Detect which cell encompasses the target text, then output its (x, y) center coordinate. 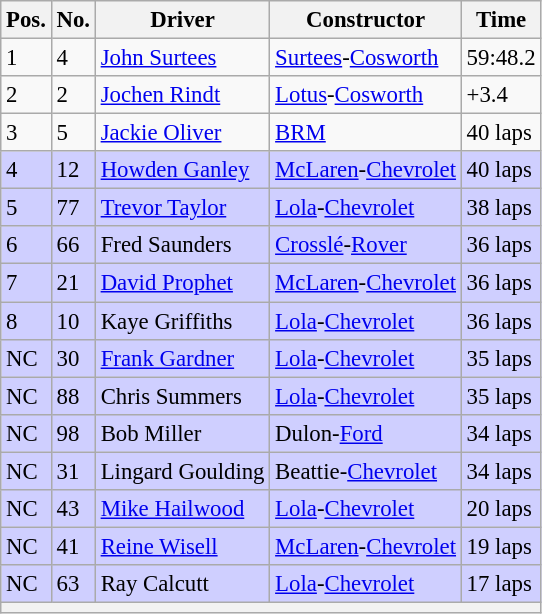
30 (73, 358)
Chris Summers (182, 396)
Pos. (26, 20)
43 (73, 509)
17 laps (501, 584)
Ray Calcutt (182, 584)
Frank Gardner (182, 358)
Jochen Rindt (182, 95)
66 (73, 245)
59:48.2 (501, 58)
63 (73, 584)
Trevor Taylor (182, 208)
John Surtees (182, 58)
Time (501, 20)
David Prophet (182, 283)
31 (73, 471)
Reine Wisell (182, 546)
38 laps (501, 208)
Lotus-Cosworth (366, 95)
Bob Miller (182, 433)
Jackie Oliver (182, 133)
41 (73, 546)
12 (73, 170)
Crosslé-Rover (366, 245)
Constructor (366, 20)
Howden Ganley (182, 170)
98 (73, 433)
88 (73, 396)
1 (26, 58)
19 laps (501, 546)
Lingard Goulding (182, 471)
Surtees-Cosworth (366, 58)
Fred Saunders (182, 245)
21 (73, 283)
BRM (366, 133)
3 (26, 133)
+3.4 (501, 95)
Kaye Griffiths (182, 321)
Mike Hailwood (182, 509)
Beattie-Chevrolet (366, 471)
77 (73, 208)
20 laps (501, 509)
7 (26, 283)
Driver (182, 20)
6 (26, 245)
Dulon-Ford (366, 433)
10 (73, 321)
No. (73, 20)
8 (26, 321)
